Pinpoint the cell where the given text exists, returning its (X, Y) midpoint coordinate. 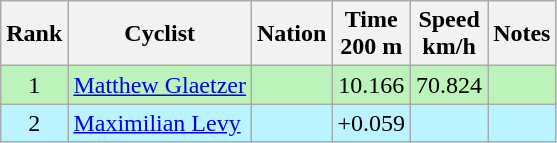
2 (34, 123)
Time200 m (372, 34)
Rank (34, 34)
+0.059 (372, 123)
Cyclist (160, 34)
Maximilian Levy (160, 123)
Notes (522, 34)
1 (34, 85)
10.166 (372, 85)
Nation (292, 34)
Speedkm/h (450, 34)
Matthew Glaetzer (160, 85)
70.824 (450, 85)
